Find where the given text appears and provide that cell's center as [x, y] coordinate. 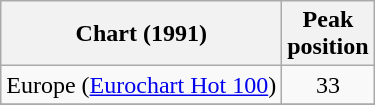
Peakposition [328, 34]
Europe (Eurochart Hot 100) [142, 85]
33 [328, 85]
Chart (1991) [142, 34]
